Detect which cell encompasses the target text, then output its (X, Y) center coordinate. 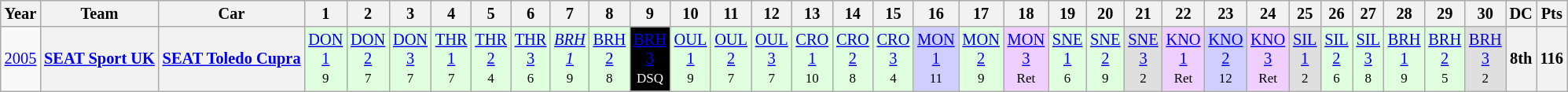
27 (1368, 13)
CRO34 (894, 59)
THR24 (490, 59)
4 (451, 13)
20 (1105, 13)
12 (772, 13)
Year (20, 13)
SNE16 (1067, 59)
17 (981, 13)
Pts (1551, 13)
7 (569, 13)
THR36 (531, 59)
BRH28 (610, 59)
BRH32 (1485, 59)
21 (1143, 13)
SIL26 (1336, 59)
2 (368, 13)
28 (1405, 13)
SNE29 (1105, 59)
OUL37 (772, 59)
THR17 (451, 59)
BRH3DSQ (650, 59)
Car (232, 13)
24 (1268, 13)
2005 (20, 59)
MON3Ret (1026, 59)
11 (731, 13)
BRH25 (1445, 59)
3 (410, 13)
116 (1551, 59)
DC (1522, 13)
OUL19 (691, 59)
OUL27 (731, 59)
5 (490, 13)
CRO110 (812, 59)
10 (691, 13)
15 (894, 13)
6 (531, 13)
19 (1067, 13)
SEAT Toledo Cupra (232, 59)
1 (325, 13)
DON27 (368, 59)
SEAT Sport UK (99, 59)
14 (853, 13)
CRO28 (853, 59)
SNE32 (1143, 59)
DON19 (325, 59)
30 (1485, 13)
9 (650, 13)
22 (1184, 13)
SIL12 (1305, 59)
MON29 (981, 59)
8 (610, 13)
KNO3Ret (1268, 59)
KNO212 (1225, 59)
29 (1445, 13)
KNO1Ret (1184, 59)
13 (812, 13)
26 (1336, 13)
25 (1305, 13)
SIL38 (1368, 59)
18 (1026, 13)
23 (1225, 13)
DON37 (410, 59)
Team (99, 13)
8th (1522, 59)
16 (935, 13)
MON111 (935, 59)
